Pinpoint the cell where the given text exists, returning its [x, y] midpoint coordinate. 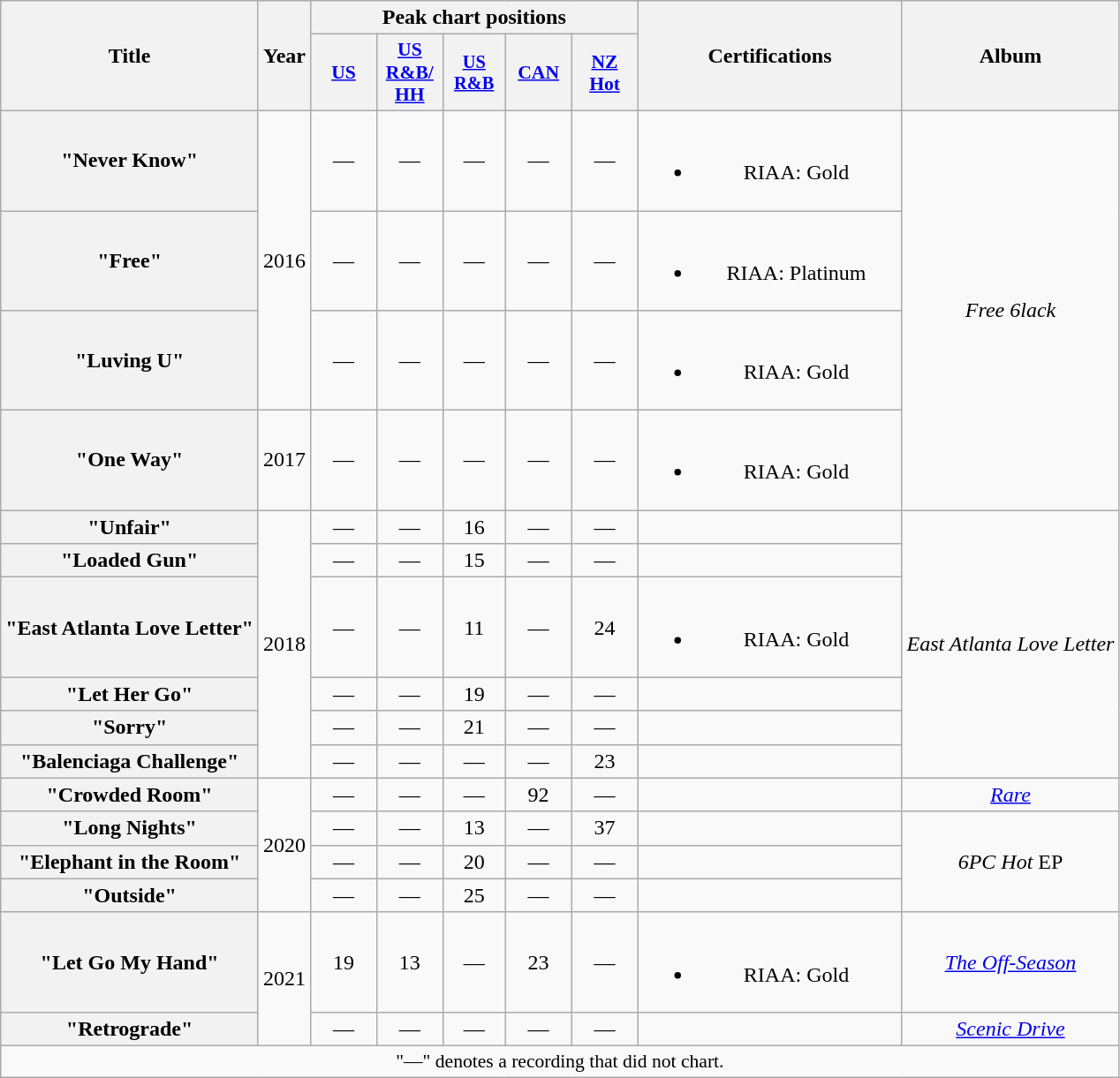
The Off-Season [1010, 962]
East Atlanta Love Letter [1010, 645]
"Retrograde" [130, 1029]
RIAA: Platinum [770, 260]
37 [604, 828]
US [343, 72]
16 [473, 527]
92 [539, 795]
Rare [1010, 795]
Title [130, 57]
15 [473, 561]
6PC Hot EP [1010, 862]
"Elephant in the Room" [130, 862]
Year [284, 57]
Free 6lack [1010, 310]
CAN [539, 72]
2018 [284, 645]
USR&B/HH [410, 72]
NZHot [604, 72]
"Outside" [130, 895]
25 [473, 895]
"Crowded Room" [130, 795]
2021 [284, 978]
"Long Nights" [130, 828]
"Loaded Gun" [130, 561]
"—" denotes a recording that did not chart. [560, 1061]
"Let Her Go" [130, 694]
20 [473, 862]
Certifications [770, 57]
"Sorry" [130, 727]
"Luving U" [130, 360]
"Never Know" [130, 161]
"East Atlanta Love Letter" [130, 627]
2016 [284, 260]
USR&B [473, 72]
24 [604, 627]
Peak chart positions [473, 18]
"One Way" [130, 461]
11 [473, 627]
2017 [284, 461]
"Let Go My Hand" [130, 962]
21 [473, 727]
"Free" [130, 260]
"Balenciaga Challenge" [130, 761]
Scenic Drive [1010, 1029]
"Unfair" [130, 527]
Album [1010, 57]
2020 [284, 845]
